Detect which cell encompasses the target text, then output its (X, Y) center coordinate. 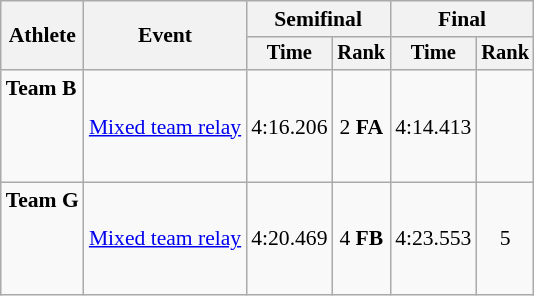
4:16.206 (289, 126)
4:23.553 (433, 239)
4 FB (362, 239)
2 FA (362, 126)
Athlete (42, 36)
4:14.413 (433, 126)
5 (505, 239)
Team B (42, 126)
Event (165, 36)
Final (462, 19)
Team G (42, 239)
Semifinal (318, 19)
4:20.469 (289, 239)
